Search for the cell housing the specified text and yield its (x, y) center coordinate. 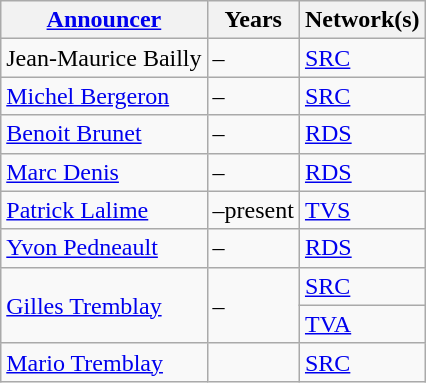
Michel Bergeron (104, 96)
Network(s) (362, 20)
Mario Tremblay (104, 362)
Announcer (104, 20)
Jean-Maurice Bailly (104, 58)
Years (253, 20)
TVS (362, 210)
–present (253, 210)
Patrick Lalime (104, 210)
Gilles Tremblay (104, 305)
Benoit Brunet (104, 134)
Yvon Pedneault (104, 248)
TVA (362, 324)
Marc Denis (104, 172)
